Return the (x, y) coordinate for the center point of the cell that contains the specified text.  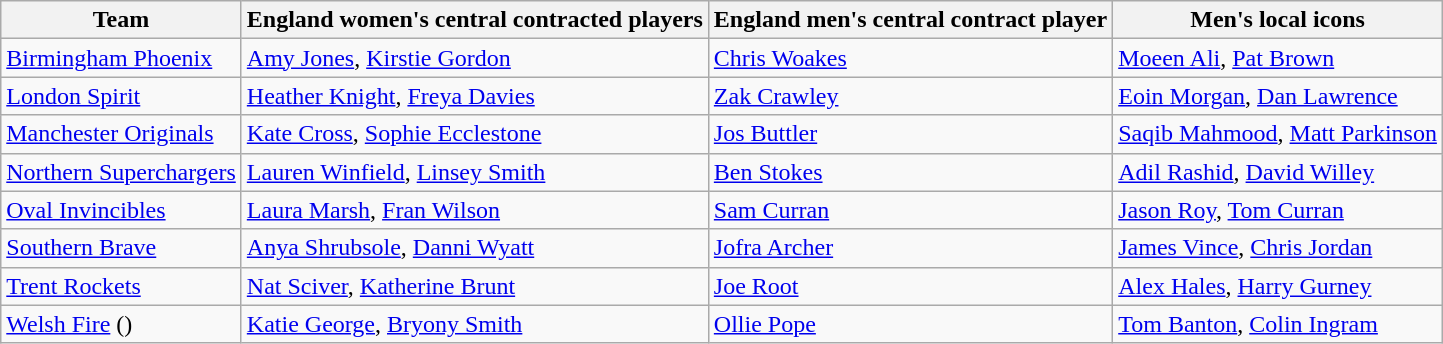
Team (122, 20)
England men's central contract player (910, 20)
Southern Brave (122, 248)
Sam Curran (910, 210)
Tom Banton, Colin Ingram (1278, 324)
Ollie Pope (910, 324)
James Vince, Chris Jordan (1278, 248)
Jos Buttler (910, 134)
Katie George, Bryony Smith (474, 324)
Jofra Archer (910, 248)
England women's central contracted players (474, 20)
Welsh Fire () (122, 324)
Zak Crawley (910, 96)
Laura Marsh, Fran Wilson (474, 210)
Alex Hales, Harry Gurney (1278, 286)
Moeen Ali, Pat Brown (1278, 58)
Adil Rashid, David Willey (1278, 172)
Northern Superchargers (122, 172)
Manchester Originals (122, 134)
Kate Cross, Sophie Ecclestone (474, 134)
London Spirit (122, 96)
Anya Shrubsole, Danni Wyatt (474, 248)
Saqib Mahmood, Matt Parkinson (1278, 134)
Joe Root (910, 286)
Eoin Morgan, Dan Lawrence (1278, 96)
Chris Woakes (910, 58)
Oval Invincibles (122, 210)
Lauren Winfield, Linsey Smith (474, 172)
Heather Knight, Freya Davies (474, 96)
Nat Sciver, Katherine Brunt (474, 286)
Trent Rockets (122, 286)
Birmingham Phoenix (122, 58)
Men's local icons (1278, 20)
Jason Roy, Tom Curran (1278, 210)
Amy Jones, Kirstie Gordon (474, 58)
Ben Stokes (910, 172)
